Capture the cell that displays the provided text and extract its (x, y) central coordinate. 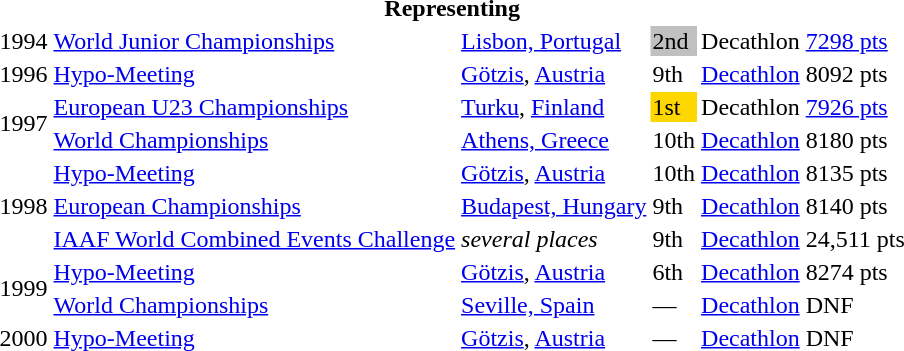
European Championships (254, 206)
— (674, 305)
several places (554, 239)
Seville, Spain (554, 305)
1st (674, 107)
IAAF World Combined Events Challenge (254, 239)
World Junior Championships (254, 41)
Budapest, Hungary (554, 206)
6th (674, 272)
Turku, Finland (554, 107)
Lisbon, Portugal (554, 41)
European U23 Championships (254, 107)
Athens, Greece (554, 140)
2nd (674, 41)
